Find where the given text appears and provide that cell's center as [X, Y] coordinate. 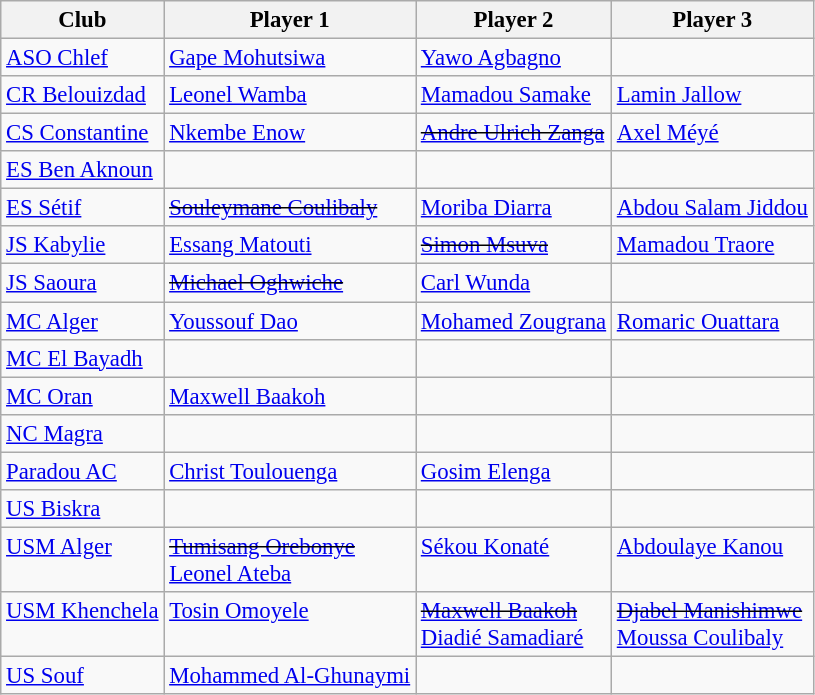
Gape Mohutsiwa [290, 58]
Leonel Wamba [290, 95]
Paradou AC [82, 471]
Moriba Diarra [514, 208]
Andre Ulrich Zanga [514, 133]
Mamadou Traore [712, 245]
ES Sétif [82, 208]
Mamadou Samake [514, 95]
ASO Chlef [82, 58]
JS Kabylie [82, 245]
Axel Méyé [712, 133]
Nkembe Enow [290, 133]
Tumisang Orebonye Leonel Ateba [290, 560]
Sékou Konaté [514, 560]
USM Alger [82, 560]
Abdou Salam Jiddou [712, 208]
Romaric Ouattara [712, 321]
Christ Toulouenga [290, 471]
Player 2 [514, 20]
Simon Msuva [514, 245]
Maxwell Baakoh [290, 396]
CS Constantine [82, 133]
Maxwell Baakoh Diadié Samadiaré [514, 624]
Michael Oghwiche [290, 283]
US Biskra [82, 509]
MC Oran [82, 396]
Mohammed Al-Ghunaymi [290, 675]
CR Belouizdad [82, 95]
Mohamed Zougrana [514, 321]
Djabel Manishimwe Moussa Coulibaly [712, 624]
Tosin Omoyele [290, 624]
Abdoulaye Kanou [712, 560]
US Souf [82, 675]
ES Ben Aknoun [82, 170]
Essang Matouti [290, 245]
MC El Bayadh [82, 358]
NC Magra [82, 433]
Gosim Elenga [514, 471]
Souleymane Coulibaly [290, 208]
Youssouf Dao [290, 321]
Club [82, 20]
USM Khenchela [82, 624]
Carl Wunda [514, 283]
JS Saoura [82, 283]
MC Alger [82, 321]
Player 3 [712, 20]
Yawo Agbagno [514, 58]
Lamin Jallow [712, 95]
Player 1 [290, 20]
